Return [x, y] of the center of cell containing provided text 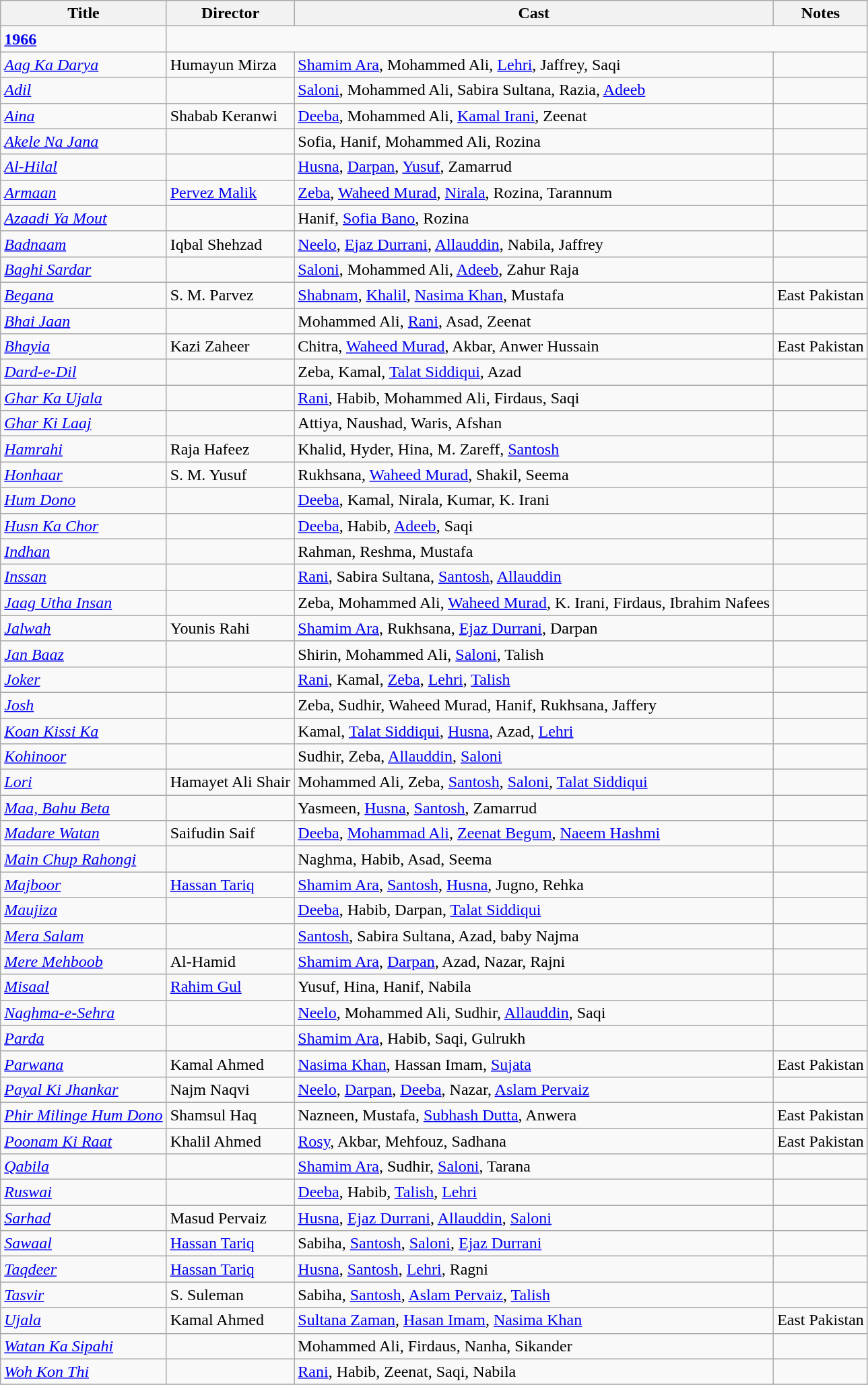
Adil [84, 90]
Masud Pervaiz [230, 1218]
Sudhir, Zeba, Allauddin, Saloni [534, 757]
Director [230, 13]
Zeba, Mohammed Ali, Waheed Murad, K. Irani, Firdaus, Ibrahim Nafees [534, 603]
Taqdeer [84, 1269]
Main Chup Rahongi [84, 859]
Iqbal Shehzad [230, 244]
Mere Mehboob [84, 961]
Madare Watan [84, 834]
Ghar Ki Laaj [84, 424]
Saifudin Saif [230, 834]
Shamim Ara, Sudhir, Saloni, Tarana [534, 1167]
Aag Ka Darya [84, 65]
Qabila [84, 1167]
Rani, Habib, Mohammed Ali, Firdaus, Saqi [534, 398]
Jaag Utha Insan [84, 603]
Naghma, Habib, Asad, Seema [534, 859]
Deeba, Mohammad Ali, Zeenat Begum, Naeem Hashmi [534, 834]
Sawaal [84, 1244]
Shirin, Mohammed Ali, Saloni, Talish [534, 654]
Saloni, Mohammed Ali, Sabira Sultana, Razia, Adeeb [534, 90]
Pervez Malik [230, 193]
Husn Ka Chor [84, 526]
Ghar Ka Ujala [84, 398]
Chitra, Waheed Murad, Akbar, Anwer Hussain [534, 347]
Woh Kon Thi [84, 1372]
Raja Hafeez [230, 449]
Naghma-e-Sehra [84, 1013]
Azaadi Ya Mout [84, 218]
Maujiza [84, 910]
Shamim Ara, Mohammed Ali, Lehri, Jaffrey, Saqi [534, 65]
Ruswai [84, 1192]
1966 [84, 39]
Mera Salam [84, 936]
Deeba, Mohammed Ali, Kamal Irani, Zeenat [534, 116]
Zeba, Sudhir, Waheed Murad, Hanif, Rukhsana, Jaffery [534, 705]
Shamsul Haq [230, 1115]
Lori [84, 782]
S. M. Yusuf [230, 475]
Jalwah [84, 628]
Yusuf, Hina, Hanif, Nabila [534, 987]
Al-Hamid [230, 961]
Shabnam, Khalil, Nasima Khan, Mustafa [534, 295]
Shamim Ara, Rukhsana, Ejaz Durrani, Darpan [534, 628]
Parda [84, 1038]
Rani, Habib, Zeenat, Saqi, Nabila [534, 1372]
Majboor [84, 885]
Hamrahi [84, 449]
Akele Na Jana [84, 141]
Nazneen, Mustafa, Subhash Dutta, Anwera [534, 1115]
Neelo, Darpan, Deeba, Nazar, Aslam Pervaiz [534, 1089]
Saloni, Mohammed Ali, Adeeb, Zahur Raja [534, 269]
Parwana [84, 1064]
Sofia, Hanif, Mohammed Ali, Rozina [534, 141]
Kazi Zaheer [230, 347]
Husna, Santosh, Lehri, Ragni [534, 1269]
Humayun Mirza [230, 65]
Deeba, Habib, Darpan, Talat Siddiqui [534, 910]
S. M. Parvez [230, 295]
Deeba, Habib, Adeeb, Saqi [534, 526]
Baghi Sardar [84, 269]
Attiya, Naushad, Waris, Afshan [534, 424]
Shamim Ara, Santosh, Husna, Jugno, Rehka [534, 885]
Rani, Sabira Sultana, Santosh, Allauddin [534, 577]
Santosh, Sabira Sultana, Azad, baby Najma [534, 936]
Shabab Keranwi [230, 116]
Sultana Zaman, Hasan Imam, Nasima Khan [534, 1320]
Begana [84, 295]
Misaal [84, 987]
Husna, Ejaz Durrani, Allauddin, Saloni [534, 1218]
Al-Hilal [84, 167]
Zeba, Waheed Murad, Nirala, Rozina, Tarannum [534, 193]
Payal Ki Jhankar [84, 1089]
Sarhad [84, 1218]
Cast [534, 13]
Indhan [84, 551]
Kamal, Talat Siddiqui, Husna, Azad, Lehri [534, 731]
Sabiha, Santosh, Saloni, Ejaz Durrani [534, 1244]
Nasima Khan, Hassan Imam, Sujata [534, 1064]
Dard-e-Dil [84, 372]
Shamim Ara, Darpan, Azad, Nazar, Rajni [534, 961]
Younis Rahi [230, 628]
Zeba, Kamal, Talat Siddiqui, Azad [534, 372]
Poonam Ki Raat [84, 1141]
Inssan [84, 577]
Ujala [84, 1320]
Shamim Ara, Habib, Saqi, Gulrukh [534, 1038]
Phir Milinge Hum Dono [84, 1115]
Hamayet Ali Shair [230, 782]
Najm Naqvi [230, 1089]
Koan Kissi Ka [84, 731]
Jan Baaz [84, 654]
Honhaar [84, 475]
S. Suleman [230, 1295]
Mohammed Ali, Rani, Asad, Zeenat [534, 321]
Hanif, Sofia Bano, Rozina [534, 218]
Khalid, Hyder, Hina, M. Zareff, Santosh [534, 449]
Watan Ka Sipahi [84, 1346]
Neelo, Ejaz Durrani, Allauddin, Nabila, Jaffrey [534, 244]
Rahim Gul [230, 987]
Deeba, Kamal, Nirala, Kumar, K. Irani [534, 500]
Sabiha, Santosh, Aslam Pervaiz, Talish [534, 1295]
Bhayia [84, 347]
Rukhsana, Waheed Murad, Shakil, Seema [534, 475]
Joker [84, 679]
Aina [84, 116]
Notes [821, 13]
Yasmeen, Husna, Santosh, Zamarrud [534, 808]
Josh [84, 705]
Rosy, Akbar, Mehfouz, Sadhana [534, 1141]
Neelo, Mohammed Ali, Sudhir, Allauddin, Saqi [534, 1013]
Mohammed Ali, Zeba, Santosh, Saloni, Talat Siddiqui [534, 782]
Rahman, Reshma, Mustafa [534, 551]
Badnaam [84, 244]
Bhai Jaan [84, 321]
Title [84, 13]
Khalil Ahmed [230, 1141]
Maa, Bahu Beta [84, 808]
Deeba, Habib, Talish, Lehri [534, 1192]
Tasvir [84, 1295]
Armaan [84, 193]
Rani, Kamal, Zeba, Lehri, Talish [534, 679]
Husna, Darpan, Yusuf, Zamarrud [534, 167]
Kohinoor [84, 757]
Mohammed Ali, Firdaus, Nanha, Sikander [534, 1346]
Hum Dono [84, 500]
